Capture the cell that displays the provided text and extract its (X, Y) central coordinate. 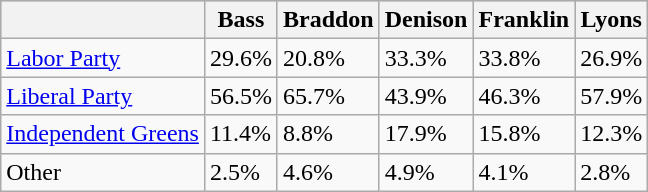
65.7% (328, 96)
Bass (240, 20)
Denison (426, 20)
29.6% (240, 58)
11.4% (240, 134)
8.8% (328, 134)
56.5% (240, 96)
Liberal Party (103, 96)
4.9% (426, 172)
20.8% (328, 58)
57.9% (612, 96)
46.3% (524, 96)
2.8% (612, 172)
26.9% (612, 58)
17.9% (426, 134)
Franklin (524, 20)
Lyons (612, 20)
2.5% (240, 172)
43.9% (426, 96)
33.3% (426, 58)
15.8% (524, 134)
Other (103, 172)
Braddon (328, 20)
33.8% (524, 58)
12.3% (612, 134)
Labor Party (103, 58)
4.6% (328, 172)
Independent Greens (103, 134)
4.1% (524, 172)
